From the cell containing the given text, extract its center point as [x, y] coordinate. 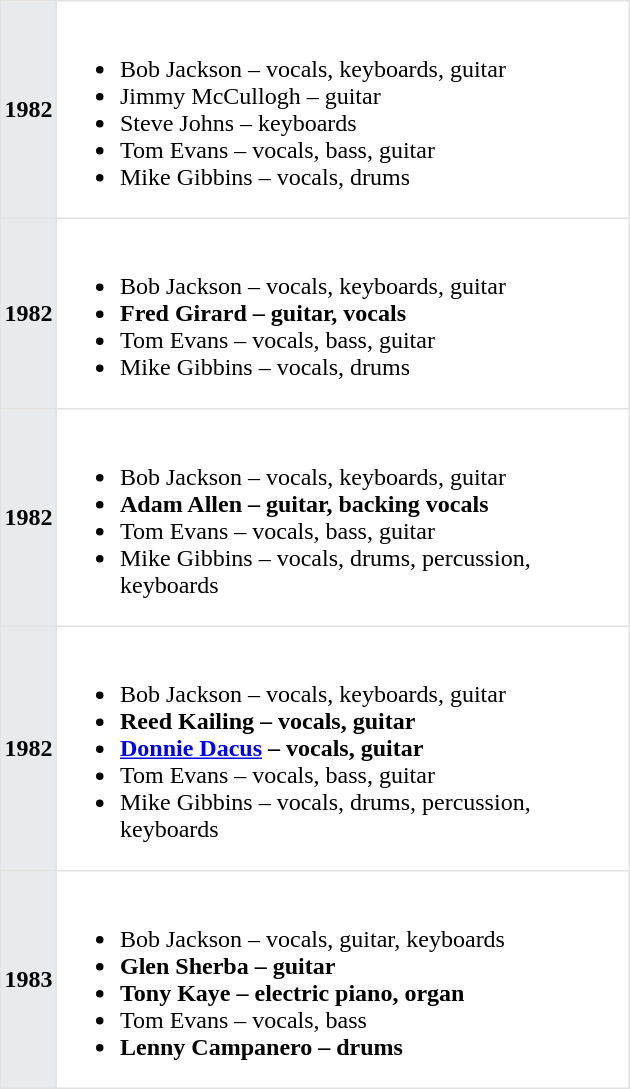
Bob Jackson – vocals, keyboards, guitarFred Girard – guitar, vocalsTom Evans – vocals, bass, guitarMike Gibbins – vocals, drums [342, 313]
1983 [29, 980]
Bob Jackson – vocals, keyboards, guitarJimmy McCullogh – guitarSteve Johns – keyboardsTom Evans – vocals, bass, guitarMike Gibbins – vocals, drums [342, 110]
Bob Jackson – vocals, guitar, keyboardsGlen Sherba – guitarTony Kaye – electric piano, organTom Evans – vocals, bassLenny Campanero – drums [342, 980]
